For the text-containing cell, return its midpoint in (x, y) coordinate format. 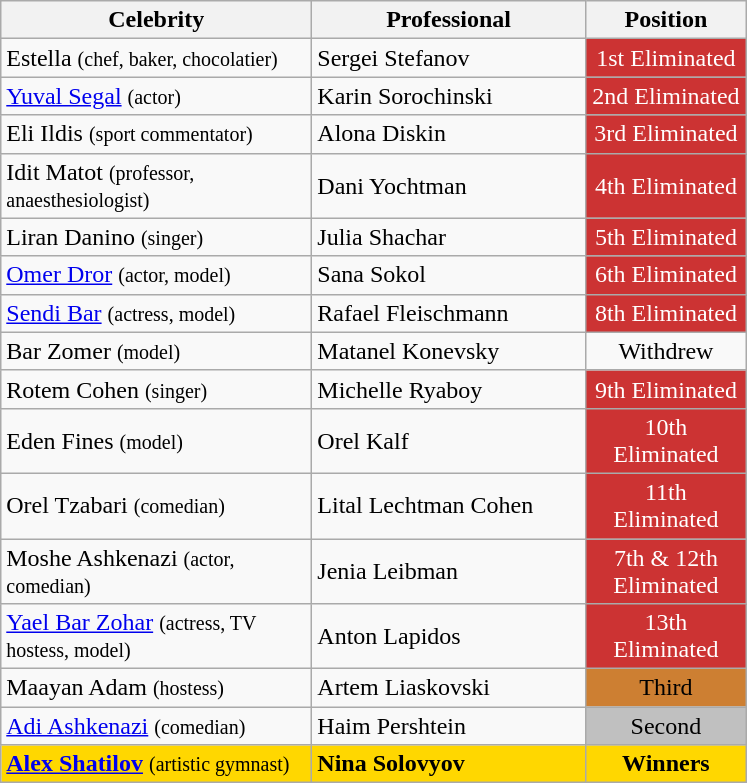
1st Eliminated (666, 58)
Moshe Ashkenazi (actor, comedian) (156, 570)
Michelle Ryaboy (449, 389)
Dani Yochtman (449, 186)
Bar Zomer (model) (156, 351)
10th Eliminated (666, 440)
Eden Fines (model) (156, 440)
Professional (449, 20)
Orel Tzabari (comedian) (156, 506)
9th Eliminated (666, 389)
Julia Shachar (449, 237)
Alex Shatilov (artistic gymnast) (156, 764)
Sendi Bar (actress, model) (156, 313)
Second (666, 726)
Yuval Segal (actor) (156, 96)
Nina Solovyov (449, 764)
6th Eliminated (666, 275)
Sergei Stefanov (449, 58)
4th Eliminated (666, 186)
Karin Sorochinski (449, 96)
Position (666, 20)
Withdrew (666, 351)
Winners (666, 764)
Rotem Cohen (singer) (156, 389)
5th Eliminated (666, 237)
Yael Bar Zohar (actress, TV hostess, model) (156, 636)
Idit Matot (professor, anaesthesiologist) (156, 186)
7th & 12th Eliminated (666, 570)
Lital Lechtman Cohen (449, 506)
Maayan Adam (hostess) (156, 688)
8th Eliminated (666, 313)
Liran Danino (singer) (156, 237)
3rd Eliminated (666, 134)
Rafael Fleischmann (449, 313)
Eli Ildis (sport commentator) (156, 134)
Orel Kalf (449, 440)
11th Eliminated (666, 506)
Artem Liaskovski (449, 688)
Haim Pershtein (449, 726)
Jenia Leibman (449, 570)
Anton Lapidos (449, 636)
Alona Diskin (449, 134)
Matanel Konevsky (449, 351)
Omer Dror (actor, model) (156, 275)
Third (666, 688)
2nd Eliminated (666, 96)
Estella (chef, baker, chocolatier) (156, 58)
13th Eliminated (666, 636)
Adi Ashkenazi (comedian) (156, 726)
Celebrity (156, 20)
Sana Sokol (449, 275)
